Search for the cell housing the specified text and yield its (x, y) center coordinate. 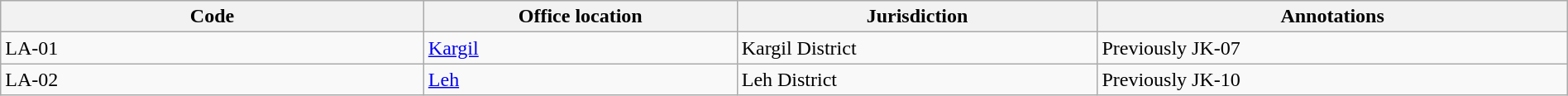
Previously JK-10 (1332, 79)
Code (213, 17)
Kargil (581, 48)
LA-01 (213, 48)
Office location (581, 17)
Leh District (917, 79)
Leh (581, 79)
Kargil District (917, 48)
Previously JK-07 (1332, 48)
Annotations (1332, 17)
Jurisdiction (917, 17)
LA-02 (213, 79)
